Extract the [X, Y] coordinate from the center of the cell holding the provided text.  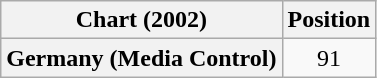
Position [329, 20]
Chart (2002) [142, 20]
Germany (Media Control) [142, 58]
91 [329, 58]
